From the cell containing the given text, extract its center point as (x, y) coordinate. 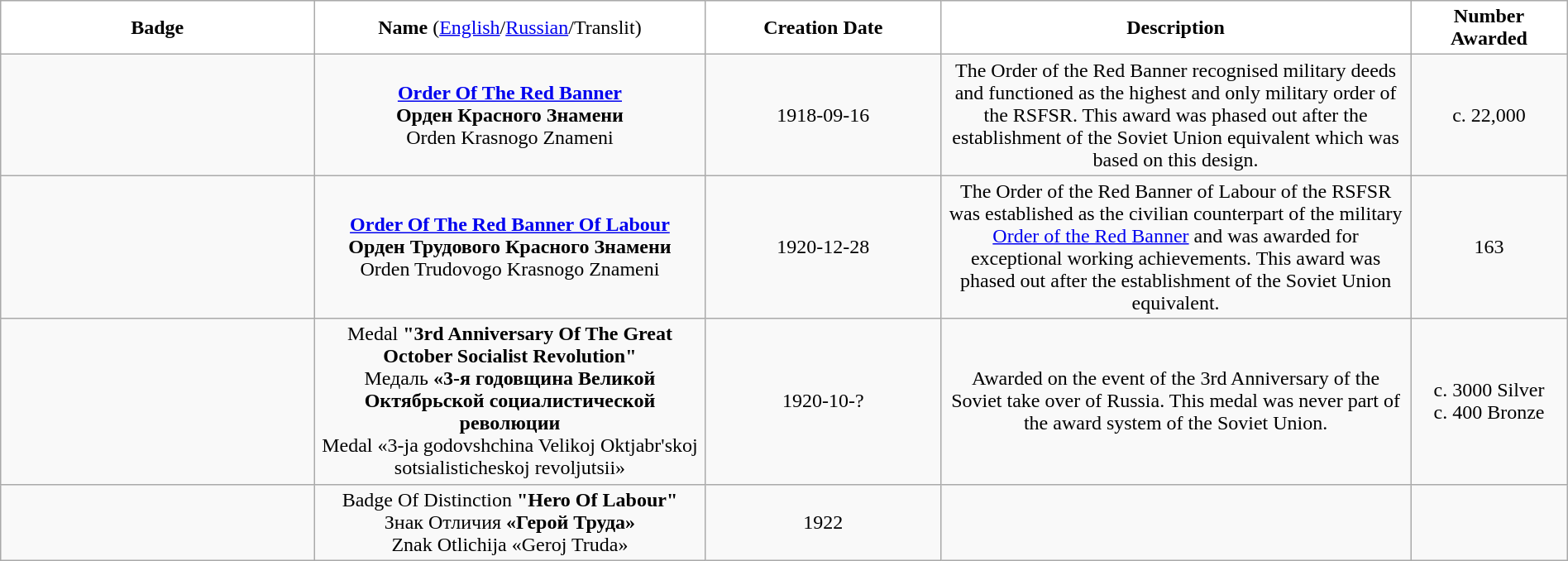
1922 (823, 522)
Order Of The Red BannerОрден Крaсного ЗнамениOrden Krasnogo Znameni (510, 115)
Creation Date (823, 28)
1920-10-? (823, 401)
Awarded on the event of the 3rd Anniversary of the Soviet take over of Russia. This medal was never part of the award system of the Soviet Union. (1175, 401)
c. 22,000 (1489, 115)
Badge (157, 28)
Name (English/Russian/Translit) (510, 28)
Number Awarded (1489, 28)
1918-09-16 (823, 115)
Badge Of Distinction "Hero Of Labour"Знак Отличия «Герой Труда»Znak Otlichija «Geroj Truda» (510, 522)
c. 3000 Silverc. 400 Bronze (1489, 401)
Description (1175, 28)
163 (1489, 247)
1920-12-28 (823, 247)
Order Of The Red Banner Of LabourОрден Трудового Красного ЗнамениOrden Trudovogo Krasnogo Znameni (510, 247)
